Extract the [X, Y] coordinate from the center of the cell holding the provided text.  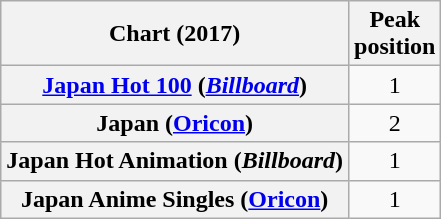
Japan Anime Singles (Oricon) [175, 199]
Peakposition [395, 34]
Japan Hot Animation (Billboard) [175, 161]
Japan (Oricon) [175, 123]
Japan Hot 100 (Billboard) [175, 85]
2 [395, 123]
Chart (2017) [175, 34]
